For the text-containing cell, return its midpoint in (X, Y) coordinate format. 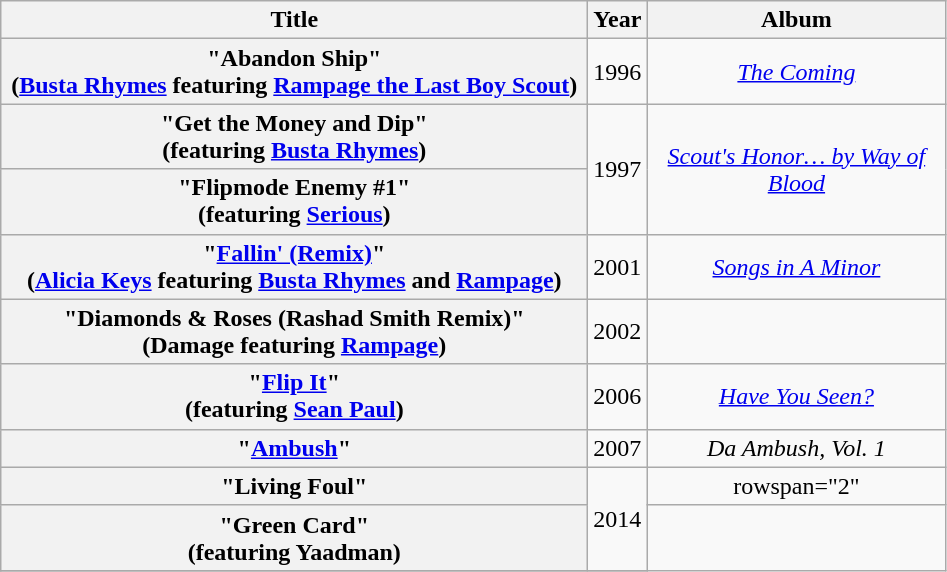
"Get the Money and Dip"(featuring Busta Rhymes) (294, 136)
"Living Foul" (294, 486)
"Flipmode Enemy #1"(featuring Serious) (294, 202)
"Abandon Ship"(Busta Rhymes featuring Rampage the Last Boy Scout) (294, 72)
"Ambush" (294, 448)
2014 (618, 518)
Title (294, 20)
2001 (618, 266)
Album (796, 20)
"Flip It"(featuring Sean Paul) (294, 396)
2002 (618, 332)
Year (618, 20)
Have You Seen? (796, 396)
1997 (618, 169)
rowspan="2" (796, 486)
Da Ambush, Vol. 1 (796, 448)
Songs in A Minor (796, 266)
2007 (618, 448)
"Diamonds & Roses (Rashad Smith Remix)"(Damage featuring Rampage) (294, 332)
Scout's Honor… by Way of Blood (796, 169)
The Coming (796, 72)
1996 (618, 72)
"Fallin' (Remix)"(Alicia Keys featuring Busta Rhymes and Rampage) (294, 266)
2006 (618, 396)
"Green Card"(featuring Yaadman) (294, 538)
